For the text-containing cell, return its midpoint in (X, Y) coordinate format. 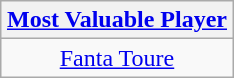
Most Valuable Player (116, 20)
Fanta Toure (116, 58)
